From the cell containing the given text, extract its center point as [x, y] coordinate. 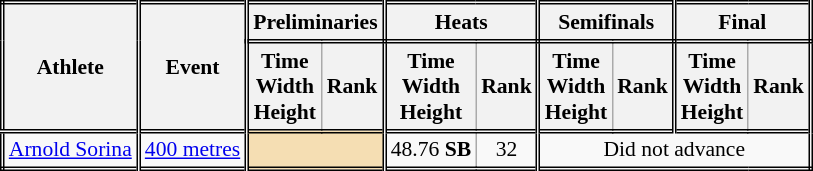
Heats [461, 22]
Preliminaries [316, 22]
Arnold Sorina [70, 150]
32 [507, 150]
Event [192, 67]
Athlete [70, 67]
400 metres [192, 150]
Semifinals [606, 22]
Final [742, 22]
Did not advance [674, 150]
48.76 SB [430, 150]
